Capture the cell that displays the provided text and extract its (X, Y) central coordinate. 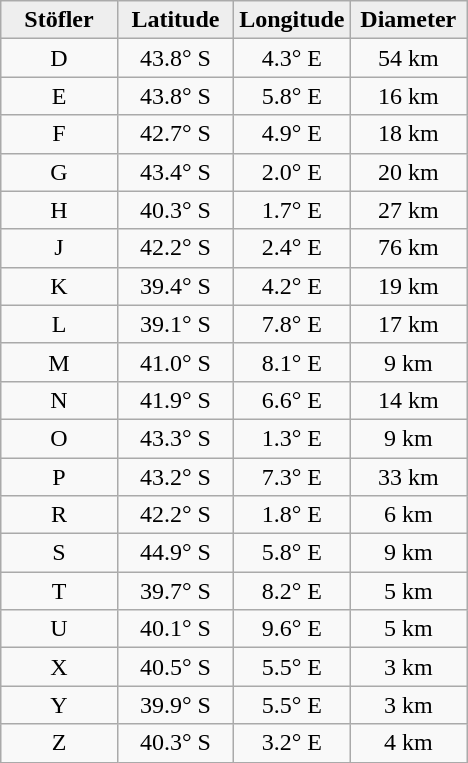
J (59, 248)
Stöfler (59, 20)
40.1° S (175, 629)
1.8° E (292, 515)
41.9° S (175, 400)
3.2° E (292, 743)
4.3° E (292, 58)
39.9° S (175, 705)
39.4° S (175, 286)
M (59, 362)
43.4° S (175, 172)
43.3° S (175, 438)
20 km (408, 172)
L (59, 324)
6.6° E (292, 400)
44.9° S (175, 553)
R (59, 515)
Longitude (292, 20)
E (59, 96)
4 km (408, 743)
33 km (408, 477)
D (59, 58)
Z (59, 743)
1.7° E (292, 210)
1.3° E (292, 438)
54 km (408, 58)
Latitude (175, 20)
2.4° E (292, 248)
X (59, 667)
76 km (408, 248)
40.5° S (175, 667)
O (59, 438)
27 km (408, 210)
H (59, 210)
19 km (408, 286)
16 km (408, 96)
9.6° E (292, 629)
7.3° E (292, 477)
F (59, 134)
17 km (408, 324)
T (59, 591)
14 km (408, 400)
N (59, 400)
43.2° S (175, 477)
18 km (408, 134)
8.1° E (292, 362)
42.7° S (175, 134)
2.0° E (292, 172)
U (59, 629)
8.2° E (292, 591)
G (59, 172)
Diameter (408, 20)
6 km (408, 515)
39.7° S (175, 591)
39.1° S (175, 324)
7.8° E (292, 324)
41.0° S (175, 362)
4.9° E (292, 134)
P (59, 477)
S (59, 553)
Y (59, 705)
K (59, 286)
4.2° E (292, 286)
